Detect which cell encompasses the target text, then output its [X, Y] center coordinate. 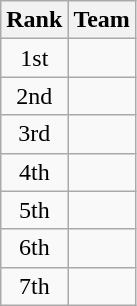
Team [102, 20]
2nd [34, 96]
7th [34, 286]
Rank [34, 20]
6th [34, 248]
1st [34, 58]
5th [34, 210]
3rd [34, 134]
4th [34, 172]
